Detect which cell encompasses the target text, then output its (X, Y) center coordinate. 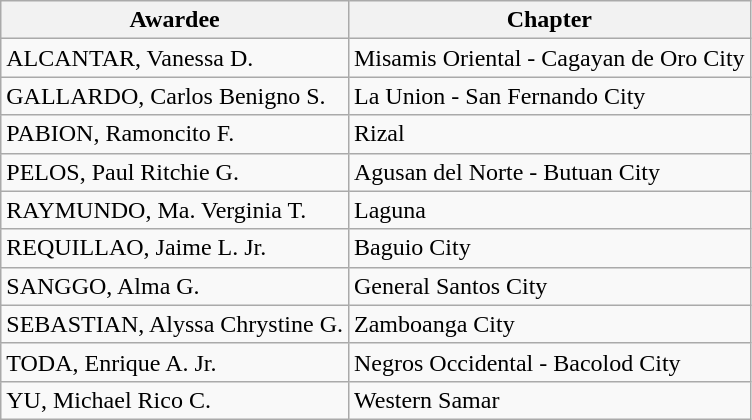
Chapter (549, 20)
SEBASTIAN, Alyssa Chrystine G. (175, 324)
Agusan del Norte - Butuan City (549, 172)
Misamis Oriental - Cagayan de Oro City (549, 58)
PELOS, Paul Ritchie G. (175, 172)
Western Samar (549, 400)
La Union - San Fernando City (549, 96)
TODA, Enrique A. Jr. (175, 362)
REQUILLAO, Jaime L. Jr. (175, 248)
RAYMUNDO, Ma. Verginia T. (175, 210)
PABION, Ramoncito F. (175, 134)
Zamboanga City (549, 324)
Negros Occidental - Bacolod City (549, 362)
YU, Michael Rico C. (175, 400)
General Santos City (549, 286)
ALCANTAR, Vanessa D. (175, 58)
Rizal (549, 134)
GALLARDO, Carlos Benigno S. (175, 96)
Awardee (175, 20)
SANGGO, Alma G. (175, 286)
Laguna (549, 210)
Baguio City (549, 248)
